Return [X, Y] of the center of cell containing provided text 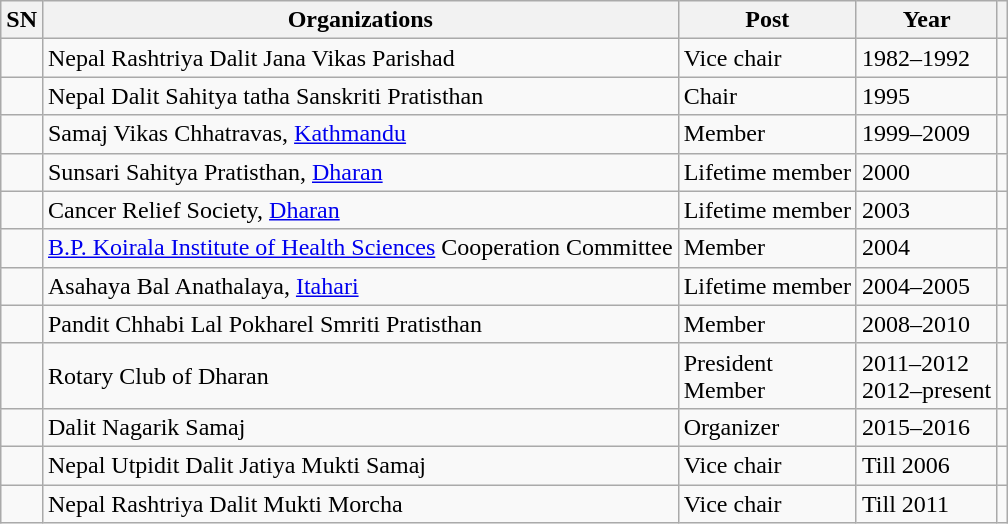
2004 [926, 248]
2004–2005 [926, 286]
1995 [926, 96]
Year [926, 20]
Organizer [767, 427]
1999–2009 [926, 134]
Nepal Dalit Sahitya tatha Sanskriti Pratisthan [360, 96]
Post [767, 20]
Asahaya Bal Anathalaya, Itahari [360, 286]
2008–2010 [926, 324]
B.P. Koirala Institute of Health Sciences Cooperation Committee [360, 248]
Samaj Vikas Chhatravas, Kathmandu [360, 134]
2003 [926, 210]
2000 [926, 172]
Dalit Nagarik Samaj [360, 427]
Nepal Rashtriya Dalit Mukti Morcha [360, 503]
Chair [767, 96]
1982–1992 [926, 58]
Rotary Club of Dharan [360, 376]
PresidentMember [767, 376]
Cancer Relief Society, Dharan [360, 210]
Till 2011 [926, 503]
Nepal Rashtriya Dalit Jana Vikas Parishad [360, 58]
2015–2016 [926, 427]
Till 2006 [926, 465]
Sunsari Sahitya Pratisthan, Dharan [360, 172]
2011–20122012–present [926, 376]
Organizations [360, 20]
SN [22, 20]
Pandit Chhabi Lal Pokharel Smriti Pratisthan [360, 324]
Nepal Utpidit Dalit Jatiya Mukti Samaj [360, 465]
